Detect which cell encompasses the target text, then output its (X, Y) center coordinate. 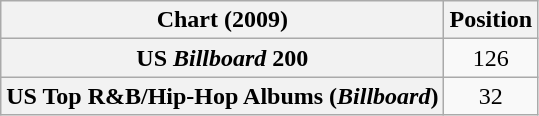
US Billboard 200 (222, 58)
US Top R&B/Hip-Hop Albums (Billboard) (222, 96)
126 (491, 58)
32 (491, 96)
Position (491, 20)
Chart (2009) (222, 20)
